Determine the [X, Y] coordinate at the center of the cell enclosing the given text.  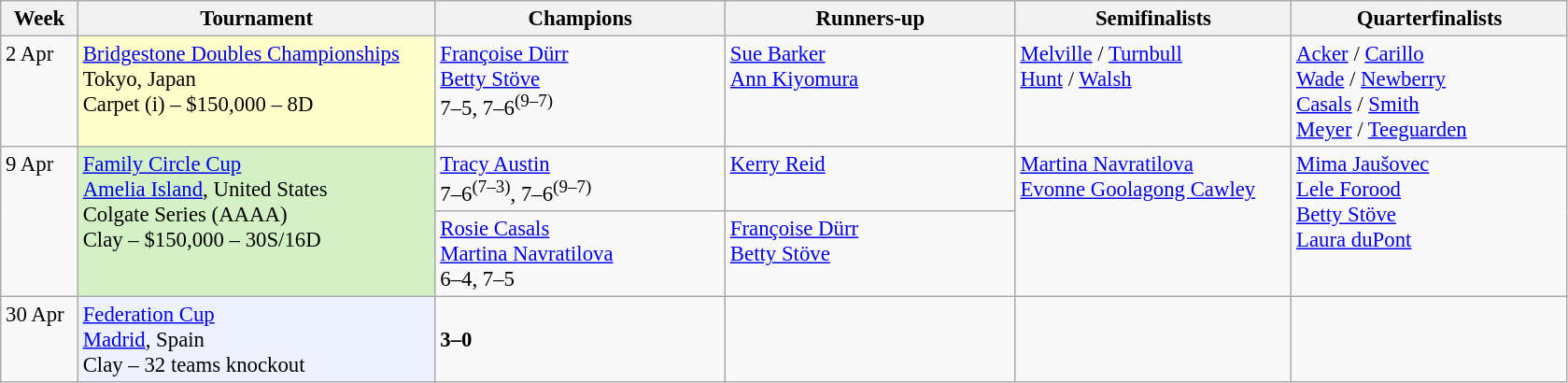
Bridgestone Doubles Championships Tokyo, JapanCarpet (i) – $150,000 – 8D [256, 92]
Sue Barker Ann Kiyomura [870, 92]
Françoise Dürr Betty Stöve [870, 254]
Tournament [256, 19]
Federation Cup Madrid, SpainClay – 32 teams knockout [256, 340]
3–0 [581, 340]
Week [39, 19]
9 Apr [39, 222]
Quarterfinalists [1430, 19]
Semifinalists [1153, 19]
30 Apr [39, 340]
Martina Navratilova Evonne Goolagong Cawley [1153, 222]
Runners-up [870, 19]
Kerry Reid [870, 179]
Melville / Turnbull Hunt / Walsh [1153, 92]
2 Apr [39, 92]
Mima Jaušovec Lele Forood Betty Stöve Laura duPont [1430, 222]
Tracy Austin7–6(7–3), 7–6(9–7) [581, 179]
Family Circle Cup Amelia Island, United StatesColgate Series (AAAA)Clay – $150,000 – 30S/16D [256, 222]
Acker / Carillo Wade / Newberry Casals / Smith Meyer / Teeguarden [1430, 92]
Françoise Dürr Betty Stöve 7–5, 7–6(9–7) [581, 92]
Champions [581, 19]
Rosie Casals Martina Navratilova6–4, 7–5 [581, 254]
